Capture the cell that displays the provided text and extract its [x, y] central coordinate. 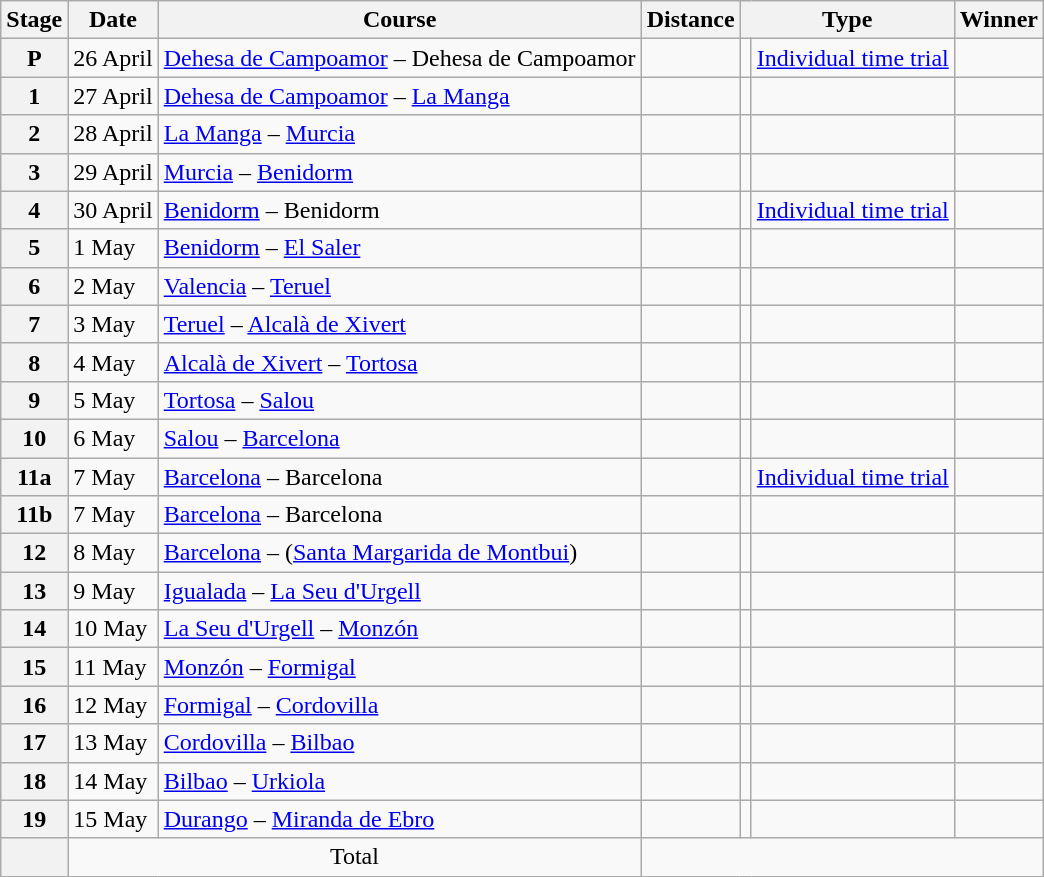
6 [34, 286]
17 [34, 743]
Type [847, 20]
14 May [113, 781]
Igualada – La Seu d'Urgell [400, 591]
6 May [113, 438]
2 May [113, 286]
Barcelona – (Santa Margarida de Montbui) [400, 553]
29 April [113, 172]
11a [34, 477]
11b [34, 515]
Total [354, 857]
1 May [113, 248]
7 [34, 324]
14 [34, 629]
Salou – Barcelona [400, 438]
Formigal – Cordovilla [400, 705]
Winner [998, 20]
12 May [113, 705]
16 [34, 705]
Distance [690, 20]
11 May [113, 667]
10 May [113, 629]
Tortosa – Salou [400, 400]
La Seu d'Urgell – Monzón [400, 629]
Valencia – Teruel [400, 286]
4 [34, 210]
10 [34, 438]
12 [34, 553]
Monzón – Formigal [400, 667]
19 [34, 819]
1 [34, 96]
18 [34, 781]
Benidorm – El Saler [400, 248]
27 April [113, 96]
9 May [113, 591]
3 [34, 172]
La Manga – Murcia [400, 134]
Teruel – Alcalà de Xivert [400, 324]
15 May [113, 819]
Course [400, 20]
13 [34, 591]
Durango – Miranda de Ebro [400, 819]
2 [34, 134]
Dehesa de Campoamor – Dehesa de Campoamor [400, 58]
8 [34, 362]
15 [34, 667]
4 May [113, 362]
Cordovilla – Bilbao [400, 743]
8 May [113, 553]
28 April [113, 134]
Alcalà de Xivert – Tortosa [400, 362]
Stage [34, 20]
9 [34, 400]
5 [34, 248]
Benidorm – Benidorm [400, 210]
13 May [113, 743]
Murcia – Benidorm [400, 172]
Date [113, 20]
Dehesa de Campoamor – La Manga [400, 96]
3 May [113, 324]
P [34, 58]
26 April [113, 58]
Bilbao – Urkiola [400, 781]
5 May [113, 400]
30 April [113, 210]
